Scan for the cell matching the given text and deliver its (x, y) coordinate at center. 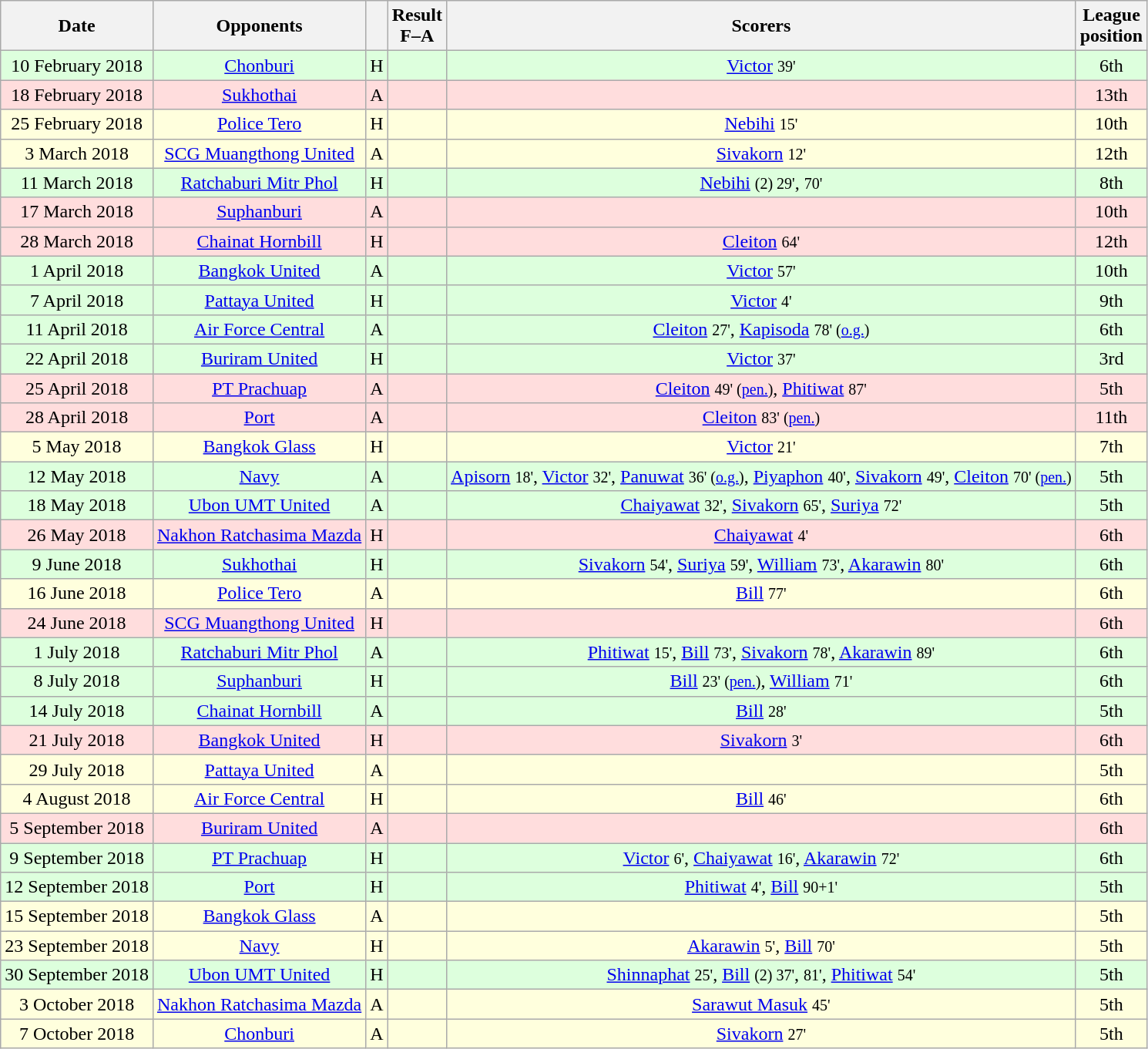
5 September 2018 (77, 828)
9th (1111, 300)
Cleiton 83' (pen.) (761, 418)
Akarawin 5', Bill 70' (761, 946)
25 April 2018 (77, 388)
1 July 2018 (77, 652)
3rd (1111, 358)
28 April 2018 (77, 418)
16 June 2018 (77, 593)
1 April 2018 (77, 271)
24 June 2018 (77, 623)
22 April 2018 (77, 358)
12 May 2018 (77, 476)
3 March 2018 (77, 153)
ResultF–A (417, 26)
Victor 21' (761, 447)
8 July 2018 (77, 681)
3 October 2018 (77, 1004)
Victor 57' (761, 271)
14 July 2018 (77, 711)
10 February 2018 (77, 66)
Bill 77' (761, 593)
Bill 46' (761, 799)
15 September 2018 (77, 916)
Bill 23' (pen.), William 71' (761, 681)
23 September 2018 (77, 946)
25 February 2018 (77, 124)
29 July 2018 (77, 769)
9 June 2018 (77, 564)
Date (77, 26)
11 March 2018 (77, 183)
Leagueposition (1111, 26)
Chaiyawat 32', Sivakorn 65', Suriya 72' (761, 506)
Sivakorn 3' (761, 740)
Cleiton 27', Kapisoda 78' (o.g.) (761, 329)
Nebihi (2) 29', 70' (761, 183)
9 September 2018 (77, 858)
30 September 2018 (77, 975)
Phitiwat 4', Bill 90+1' (761, 887)
Phitiwat 15', Bill 73', Sivakorn 78', Akarawin 89' (761, 652)
26 May 2018 (77, 535)
Sivakorn 54', Suriya 59', William 73', Akarawin 80' (761, 564)
17 March 2018 (77, 212)
Sarawut Masuk 45' (761, 1004)
4 August 2018 (77, 799)
12 September 2018 (77, 887)
8th (1111, 183)
Chaiyawat 4' (761, 535)
11 April 2018 (77, 329)
Victor 39' (761, 66)
Shinnaphat 25', Bill (2) 37', 81', Phitiwat 54' (761, 975)
11th (1111, 418)
18 February 2018 (77, 95)
Cleiton 64' (761, 241)
7 April 2018 (77, 300)
21 July 2018 (77, 740)
Victor 37' (761, 358)
Opponents (259, 26)
7 October 2018 (77, 1034)
Sivakorn 27' (761, 1034)
5 May 2018 (77, 447)
13th (1111, 95)
Apisorn 18', Victor 32', Panuwat 36' (o.g.), Piyaphon 40', Sivakorn 49', Cleiton 70' (pen.) (761, 476)
Bill 28' (761, 711)
7th (1111, 447)
Victor 6', Chaiyawat 16', Akarawin 72' (761, 858)
Scorers (761, 26)
18 May 2018 (77, 506)
Cleiton 49' (pen.), Phitiwat 87' (761, 388)
Nebihi 15' (761, 124)
Victor 4' (761, 300)
28 March 2018 (77, 241)
Sivakorn 12' (761, 153)
